Search for the cell housing the specified text and yield its [X, Y] center coordinate. 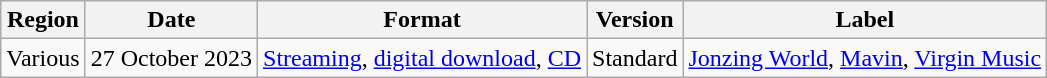
Label [865, 20]
Date [171, 20]
Various [43, 58]
Standard [635, 58]
Version [635, 20]
Region [43, 20]
27 October 2023 [171, 58]
Format [422, 20]
Jonzing World, Mavin, Virgin Music [865, 58]
Streaming, digital download, CD [422, 58]
